Return [x, y] of the center of cell containing provided text 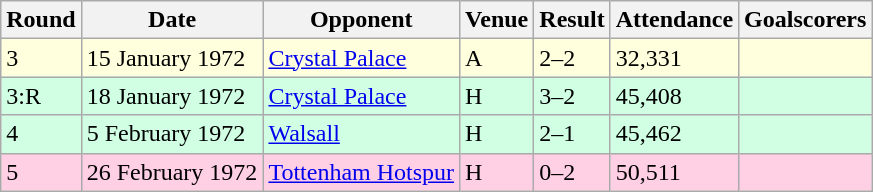
18 January 1972 [172, 96]
45,408 [674, 96]
Tottenham Hotspur [362, 172]
0–2 [572, 172]
26 February 1972 [172, 172]
Attendance [674, 20]
A [497, 58]
4 [41, 134]
5 February 1972 [172, 134]
5 [41, 172]
3 [41, 58]
32,331 [674, 58]
Venue [497, 20]
3–2 [572, 96]
2–1 [572, 134]
Result [572, 20]
Opponent [362, 20]
50,511 [674, 172]
3:R [41, 96]
45,462 [674, 134]
2–2 [572, 58]
Round [41, 20]
15 January 1972 [172, 58]
Walsall [362, 134]
Date [172, 20]
Goalscorers [806, 20]
